Search for the cell housing the specified text and yield its (X, Y) center coordinate. 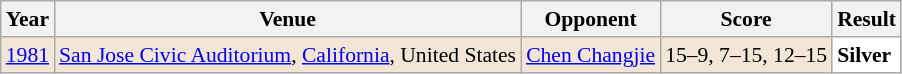
Chen Changjie (590, 55)
1981 (28, 55)
Venue (288, 19)
Result (866, 19)
Opponent (590, 19)
Year (28, 19)
Silver (866, 55)
San Jose Civic Auditorium, California, United States (288, 55)
15–9, 7–15, 12–15 (746, 55)
Score (746, 19)
